Return the (X, Y) coordinate for the center point of the cell that contains the specified text.  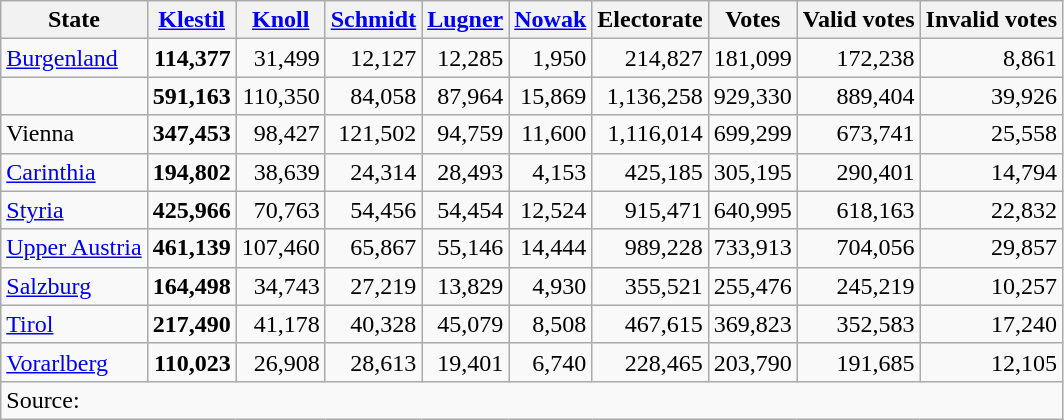
699,299 (752, 134)
461,139 (192, 248)
Schmidt (373, 20)
110,350 (280, 96)
214,827 (650, 58)
245,219 (858, 286)
12,524 (550, 210)
172,238 (858, 58)
194,802 (192, 172)
98,427 (280, 134)
Tirol (74, 324)
31,499 (280, 58)
38,639 (280, 172)
673,741 (858, 134)
12,285 (466, 58)
Carinthia (74, 172)
121,502 (373, 134)
467,615 (650, 324)
Salzburg (74, 286)
1,136,258 (650, 96)
14,444 (550, 248)
114,377 (192, 58)
State (74, 20)
12,127 (373, 58)
65,867 (373, 248)
889,404 (858, 96)
107,460 (280, 248)
12,105 (991, 362)
915,471 (650, 210)
94,759 (466, 134)
39,926 (991, 96)
15,869 (550, 96)
1,950 (550, 58)
Klestil (192, 20)
11,600 (550, 134)
733,913 (752, 248)
84,058 (373, 96)
290,401 (858, 172)
55,146 (466, 248)
13,829 (466, 286)
70,763 (280, 210)
Vorarlberg (74, 362)
45,079 (466, 324)
4,153 (550, 172)
Invalid votes (991, 20)
355,521 (650, 286)
Source: (532, 400)
425,966 (192, 210)
425,185 (650, 172)
305,195 (752, 172)
6,740 (550, 362)
217,490 (192, 324)
17,240 (991, 324)
Burgenland (74, 58)
1,116,014 (650, 134)
640,995 (752, 210)
Upper Austria (74, 248)
Valid votes (858, 20)
26,908 (280, 362)
87,964 (466, 96)
54,456 (373, 210)
24,314 (373, 172)
Vienna (74, 134)
929,330 (752, 96)
591,163 (192, 96)
54,454 (466, 210)
704,056 (858, 248)
347,453 (192, 134)
255,476 (752, 286)
Electorate (650, 20)
Styria (74, 210)
191,685 (858, 362)
369,823 (752, 324)
Knoll (280, 20)
8,508 (550, 324)
181,099 (752, 58)
28,613 (373, 362)
29,857 (991, 248)
19,401 (466, 362)
25,558 (991, 134)
203,790 (752, 362)
14,794 (991, 172)
228,465 (650, 362)
618,163 (858, 210)
8,861 (991, 58)
Votes (752, 20)
352,583 (858, 324)
4,930 (550, 286)
164,498 (192, 286)
27,219 (373, 286)
Lugner (466, 20)
10,257 (991, 286)
28,493 (466, 172)
110,023 (192, 362)
34,743 (280, 286)
41,178 (280, 324)
Nowak (550, 20)
40,328 (373, 324)
22,832 (991, 210)
989,228 (650, 248)
